From the cell containing the given text, extract its center point as [X, Y] coordinate. 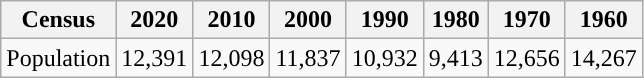
9,413 [456, 58]
1990 [384, 20]
12,098 [232, 58]
1970 [526, 20]
2020 [154, 20]
12,656 [526, 58]
2000 [308, 20]
12,391 [154, 58]
1960 [604, 20]
14,267 [604, 58]
2010 [232, 20]
Census [58, 20]
1980 [456, 20]
11,837 [308, 58]
10,932 [384, 58]
Population [58, 58]
